Identify which cell holds the provided text, then report its [x, y] central coordinate. 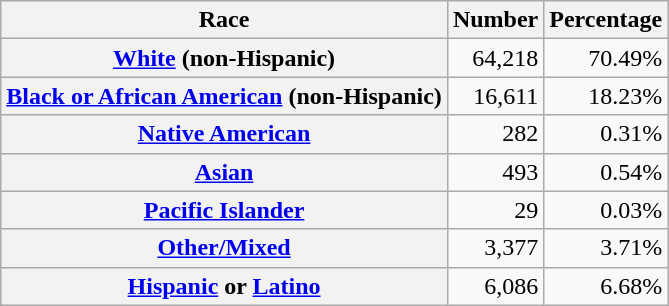
6.68% [606, 286]
282 [495, 134]
64,218 [495, 58]
Other/Mixed [224, 248]
70.49% [606, 58]
Pacific Islander [224, 210]
3.71% [606, 248]
18.23% [606, 96]
29 [495, 210]
Black or African American (non-Hispanic) [224, 96]
Native American [224, 134]
Race [224, 20]
0.31% [606, 134]
493 [495, 172]
Hispanic or Latino [224, 286]
Number [495, 20]
0.54% [606, 172]
6,086 [495, 286]
Percentage [606, 20]
16,611 [495, 96]
3,377 [495, 248]
White (non-Hispanic) [224, 58]
0.03% [606, 210]
Asian [224, 172]
